Find where the given text appears and provide that cell's center as (X, Y) coordinate. 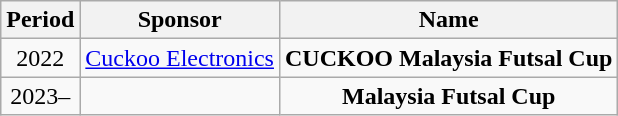
2023– (40, 96)
Period (40, 20)
Malaysia Futsal Cup (448, 96)
Cuckoo Electronics (180, 58)
CUCKOO Malaysia Futsal Cup (448, 58)
Name (448, 20)
2022 (40, 58)
Sponsor (180, 20)
